Scan for the cell matching the given text and deliver its [X, Y] coordinate at center. 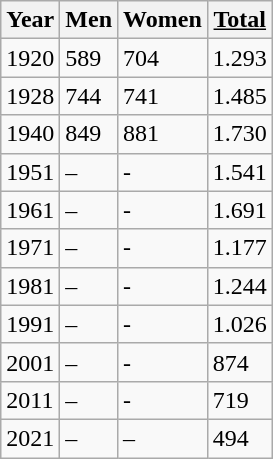
1.541 [240, 172]
2011 [30, 400]
1928 [30, 96]
1991 [30, 324]
Men [89, 20]
2021 [30, 438]
1.485 [240, 96]
Women [163, 20]
1.244 [240, 286]
704 [163, 58]
1.730 [240, 134]
1961 [30, 210]
1981 [30, 286]
1920 [30, 58]
Year [30, 20]
849 [89, 134]
881 [163, 134]
2001 [30, 362]
1.293 [240, 58]
1.691 [240, 210]
494 [240, 438]
1.026 [240, 324]
719 [240, 400]
1971 [30, 248]
741 [163, 96]
874 [240, 362]
1.177 [240, 248]
744 [89, 96]
1951 [30, 172]
1940 [30, 134]
589 [89, 58]
Total [240, 20]
